Pinpoint the cell where the given text exists, returning its (X, Y) midpoint coordinate. 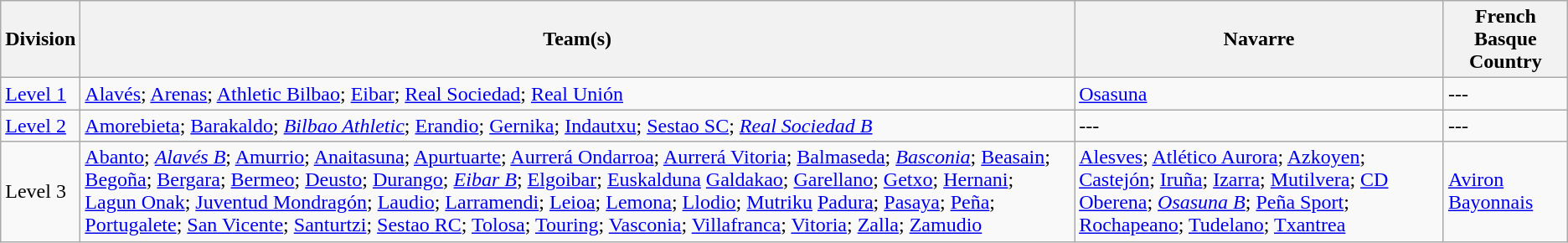
Team(s) (578, 39)
Level 3 (40, 191)
Level 2 (40, 126)
Alesves; Atlético Aurora; Azkoyen; Castejón; Iruña; Izarra; Mutilvera; CD Oberena; Osasuna B; Peña Sport; Rochapeano; Tudelano; Txantrea (1260, 191)
Level 1 (40, 94)
Navarre (1260, 39)
Osasuna (1260, 94)
Alavés; Arenas; Athletic Bilbao; Eibar; Real Sociedad; Real Unión (578, 94)
French Basque Country (1505, 39)
Amorebieta; Barakaldo; Bilbao Athletic; Erandio; Gernika; Indautxu; Sestao SC; Real Sociedad B (578, 126)
Division (40, 39)
Aviron Bayonnais (1505, 191)
